Detect which cell encompasses the target text, then output its [x, y] center coordinate. 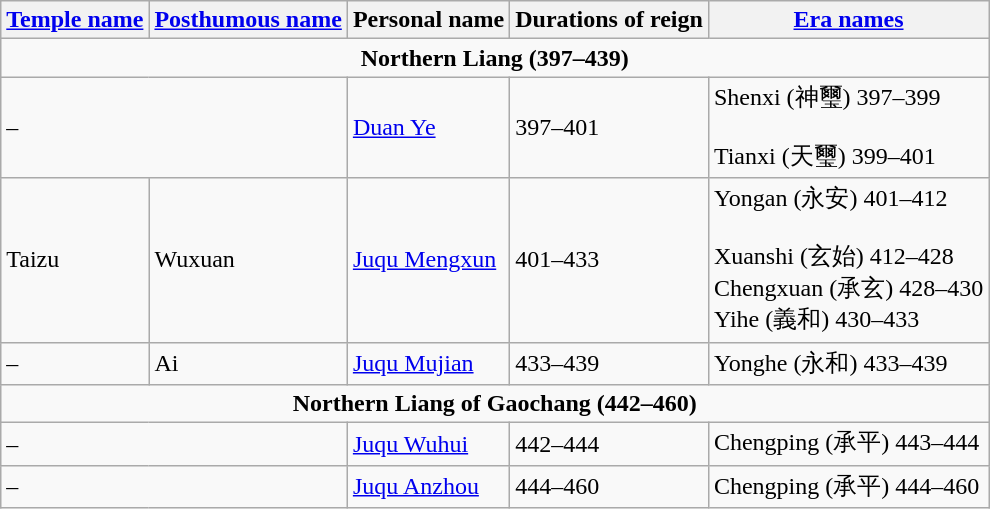
397–401 [610, 128]
444–460 [610, 486]
Northern Liang of Gaochang (442–460) [495, 404]
Northern Liang (397–439) [495, 58]
Era names [848, 20]
Chengping (承平) 443–444 [848, 444]
Yonghe (永和) 433–439 [848, 364]
Chengping (承平) 444–460 [848, 486]
Shenxi (神璽) 397–399Tianxi (天璽) 399–401 [848, 128]
433–439 [610, 364]
Duan Ye [428, 128]
Juqu Anzhou [428, 486]
Ai [248, 364]
Temple name [75, 20]
Wuxuan [248, 260]
442–444 [610, 444]
Personal name [428, 20]
Posthumous name [248, 20]
Juqu Mengxun [428, 260]
Yongan (永安) 401–412Xuanshi (玄始) 412–428 Chengxuan (承玄) 428–430 Yihe (義和) 430–433 [848, 260]
401–433 [610, 260]
Taizu [75, 260]
Durations of reign [610, 20]
Juqu Wuhui [428, 444]
Juqu Mujian [428, 364]
